Return the (x, y) coordinate for the center point of the cell that contains the specified text.  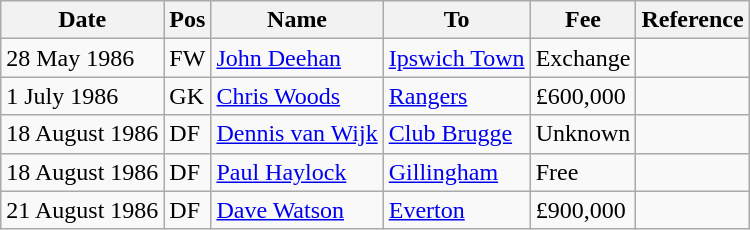
Date (82, 20)
1 July 1986 (82, 96)
28 May 1986 (82, 58)
FW (188, 58)
Unknown (583, 134)
John Deehan (297, 58)
Chris Woods (297, 96)
Pos (188, 20)
To (456, 20)
Fee (583, 20)
Paul Haylock (297, 172)
Dave Watson (297, 210)
GK (188, 96)
Name (297, 20)
Ipswich Town (456, 58)
Exchange (583, 58)
Club Brugge (456, 134)
£600,000 (583, 96)
Everton (456, 210)
Reference (692, 20)
21 August 1986 (82, 210)
£900,000 (583, 210)
Gillingham (456, 172)
Free (583, 172)
Dennis van Wijk (297, 134)
Rangers (456, 96)
